Return (X, Y) of the center of cell containing provided text 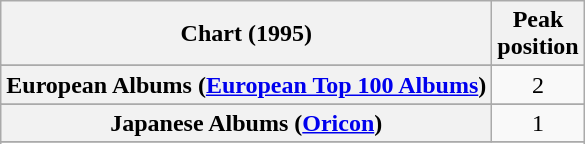
Japanese Albums (Oricon) (246, 123)
2 (538, 85)
Chart (1995) (246, 34)
European Albums (European Top 100 Albums) (246, 85)
Peakposition (538, 34)
1 (538, 123)
